Find where the given text appears and provide that cell's center as [x, y] coordinate. 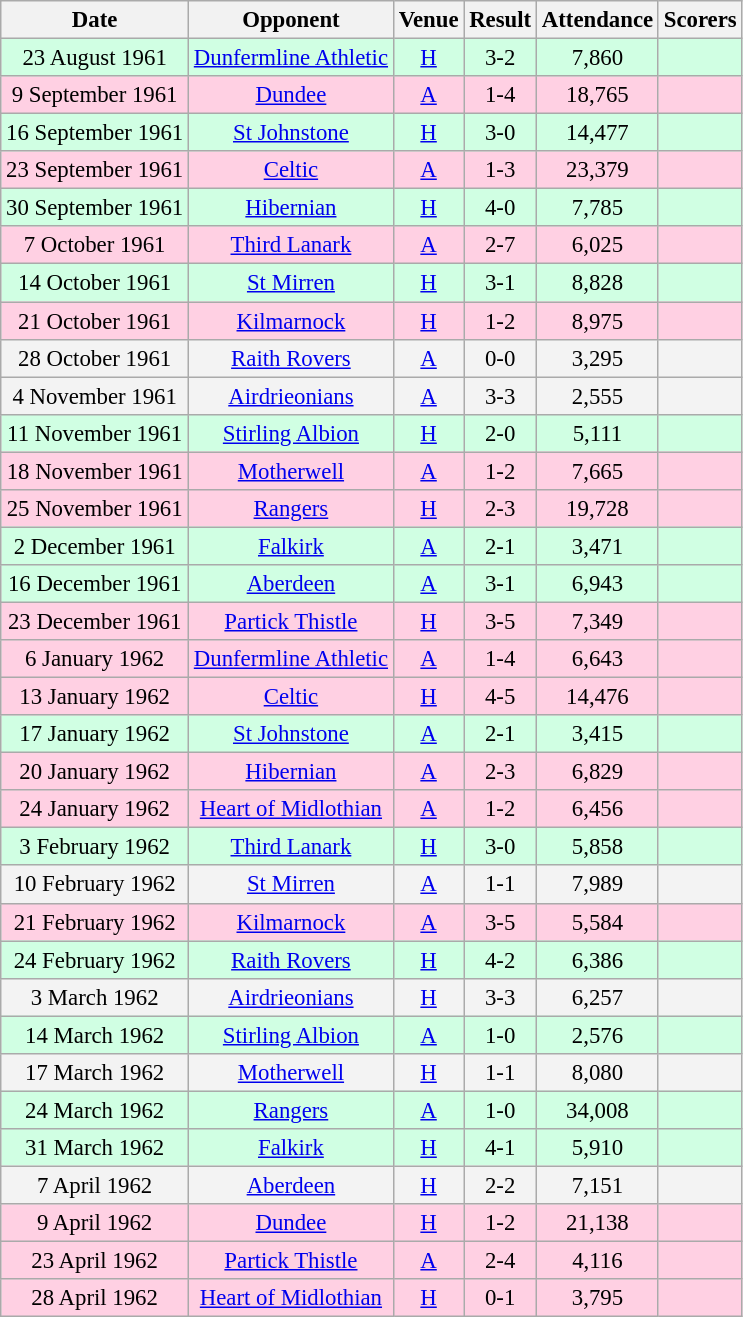
14,477 [597, 133]
3 March 1962 [95, 997]
28 October 1961 [95, 358]
8,975 [597, 321]
2,576 [597, 1035]
0-0 [500, 358]
Opponent [292, 20]
3-2 [500, 58]
17 March 1962 [95, 1073]
4 November 1961 [95, 396]
14 March 1962 [95, 1035]
10 February 1962 [95, 885]
23,379 [597, 170]
7,989 [597, 885]
24 February 1962 [95, 960]
23 September 1961 [95, 170]
28 April 1962 [95, 1298]
3,295 [597, 358]
4-1 [500, 1148]
23 April 1962 [95, 1261]
5,111 [597, 433]
24 March 1962 [95, 1110]
6 January 1962 [95, 659]
7,665 [597, 471]
21 October 1961 [95, 321]
6,386 [597, 960]
31 March 1962 [95, 1148]
7,860 [597, 58]
18,765 [597, 95]
4-2 [500, 960]
3,471 [597, 546]
2 December 1961 [95, 546]
3,415 [597, 734]
7,349 [597, 621]
30 September 1961 [95, 208]
5,858 [597, 847]
24 January 1962 [95, 809]
5,584 [597, 922]
13 January 1962 [95, 697]
6,829 [597, 772]
4-0 [500, 208]
2-7 [500, 245]
Scorers [700, 20]
7 April 1962 [95, 1185]
2-2 [500, 1185]
21,138 [597, 1223]
23 December 1961 [95, 621]
0-1 [500, 1298]
6,257 [597, 997]
Result [500, 20]
4,116 [597, 1261]
7,785 [597, 208]
9 September 1961 [95, 95]
6,643 [597, 659]
8,080 [597, 1073]
Attendance [597, 20]
9 April 1962 [95, 1223]
34,008 [597, 1110]
21 February 1962 [95, 922]
Venue [428, 20]
17 January 1962 [95, 734]
5,910 [597, 1148]
25 November 1961 [95, 509]
19,728 [597, 509]
3 February 1962 [95, 847]
2-0 [500, 433]
16 December 1961 [95, 584]
20 January 1962 [95, 772]
Date [95, 20]
14 October 1961 [95, 283]
6,456 [597, 809]
2,555 [597, 396]
16 September 1961 [95, 133]
4-5 [500, 697]
14,476 [597, 697]
7,151 [597, 1185]
18 November 1961 [95, 471]
1-3 [500, 170]
7 October 1961 [95, 245]
11 November 1961 [95, 433]
6,943 [597, 584]
6,025 [597, 245]
2-4 [500, 1261]
23 August 1961 [95, 58]
8,828 [597, 283]
3,795 [597, 1298]
